Provide the (x, y) coordinate of the cell's center where the given text is located.  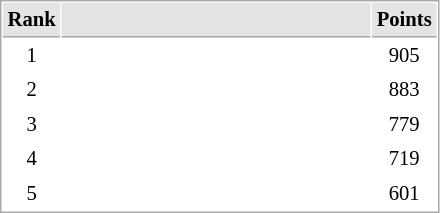
719 (404, 158)
601 (404, 194)
Rank (32, 20)
1 (32, 56)
3 (32, 124)
4 (32, 158)
Points (404, 20)
779 (404, 124)
905 (404, 56)
5 (32, 194)
2 (32, 90)
883 (404, 90)
